Scan for the cell matching the given text and deliver its [x, y] coordinate at center. 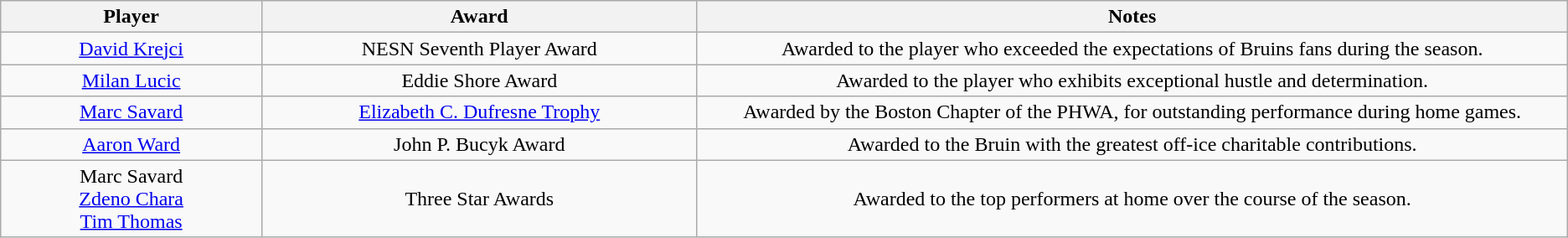
Marc SavardZdeno CharaTim Thomas [132, 199]
NESN Seventh Player Award [479, 49]
Player [132, 17]
Awarded to the top performers at home over the course of the season. [1132, 199]
John P. Bucyk Award [479, 144]
David Krejci [132, 49]
Awarded to the Bruin with the greatest off-ice charitable contributions. [1132, 144]
Award [479, 17]
Three Star Awards [479, 199]
Notes [1132, 17]
Marc Savard [132, 112]
Awarded by the Boston Chapter of the PHWA, for outstanding performance during home games. [1132, 112]
Elizabeth C. Dufresne Trophy [479, 112]
Eddie Shore Award [479, 80]
Aaron Ward [132, 144]
Awarded to the player who exhibits exceptional hustle and determination. [1132, 80]
Milan Lucic [132, 80]
Awarded to the player who exceeded the expectations of Bruins fans during the season. [1132, 49]
